Extract the [X, Y] coordinate from the center of the cell holding the provided text.  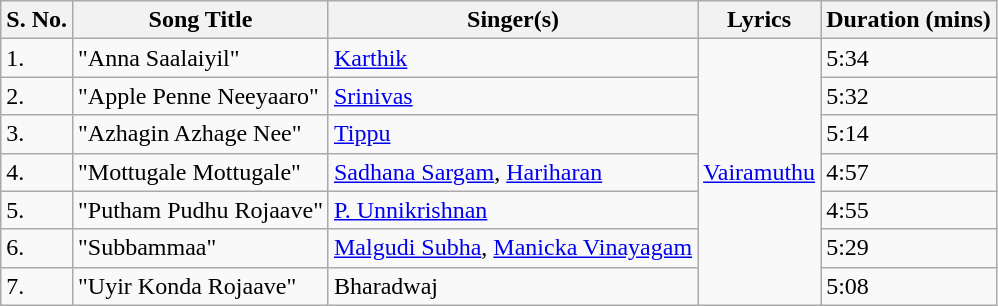
5:08 [909, 286]
Tippu [512, 134]
5:29 [909, 248]
"Uyir Konda Rojaave" [200, 286]
7. [37, 286]
Bharadwaj [512, 286]
2. [37, 96]
Lyrics [760, 20]
"Apple Penne Neeyaaro" [200, 96]
5:32 [909, 96]
5:14 [909, 134]
5:34 [909, 58]
S. No. [37, 20]
1. [37, 58]
Singer(s) [512, 20]
"Mottugale Mottugale" [200, 172]
4. [37, 172]
"Anna Saalaiyil" [200, 58]
"Subbammaa" [200, 248]
"Putham Pudhu Rojaave" [200, 210]
Duration (mins) [909, 20]
"Azhagin Azhage Nee" [200, 134]
Malgudi Subha, Manicka Vinayagam [512, 248]
Vairamuthu [760, 172]
Srinivas [512, 96]
4:57 [909, 172]
Sadhana Sargam, Hariharan [512, 172]
6. [37, 248]
P. Unnikrishnan [512, 210]
3. [37, 134]
5. [37, 210]
Karthik [512, 58]
4:55 [909, 210]
Song Title [200, 20]
